Determine the (x, y) coordinate at the center of the cell enclosing the given text.  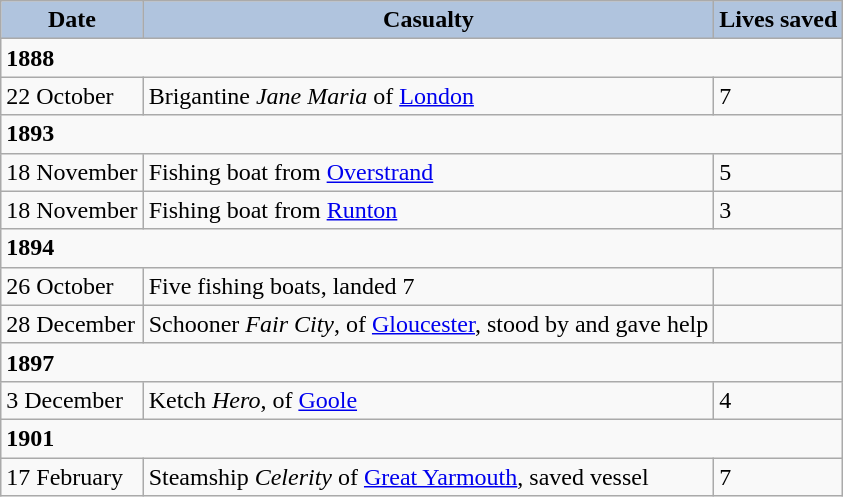
17 February (72, 477)
Fishing boat from Overstrand (428, 172)
3 (778, 210)
26 October (72, 286)
3 December (72, 400)
1897 (422, 362)
Casualty (428, 20)
5 (778, 172)
1893 (422, 134)
1894 (422, 248)
Ketch Hero, of Goole (428, 400)
Steamship Celerity of Great Yarmouth, saved vessel (428, 477)
Fishing boat from Runton (428, 210)
28 December (72, 324)
1888 (422, 58)
Schooner Fair City, of Gloucester, stood by and gave help (428, 324)
Brigantine Jane Maria of London (428, 96)
22 October (72, 96)
Five fishing boats, landed 7 (428, 286)
4 (778, 400)
Lives saved (778, 20)
1901 (422, 438)
Date (72, 20)
